Extract the (x, y) coordinate from the center of the cell holding the provided text.  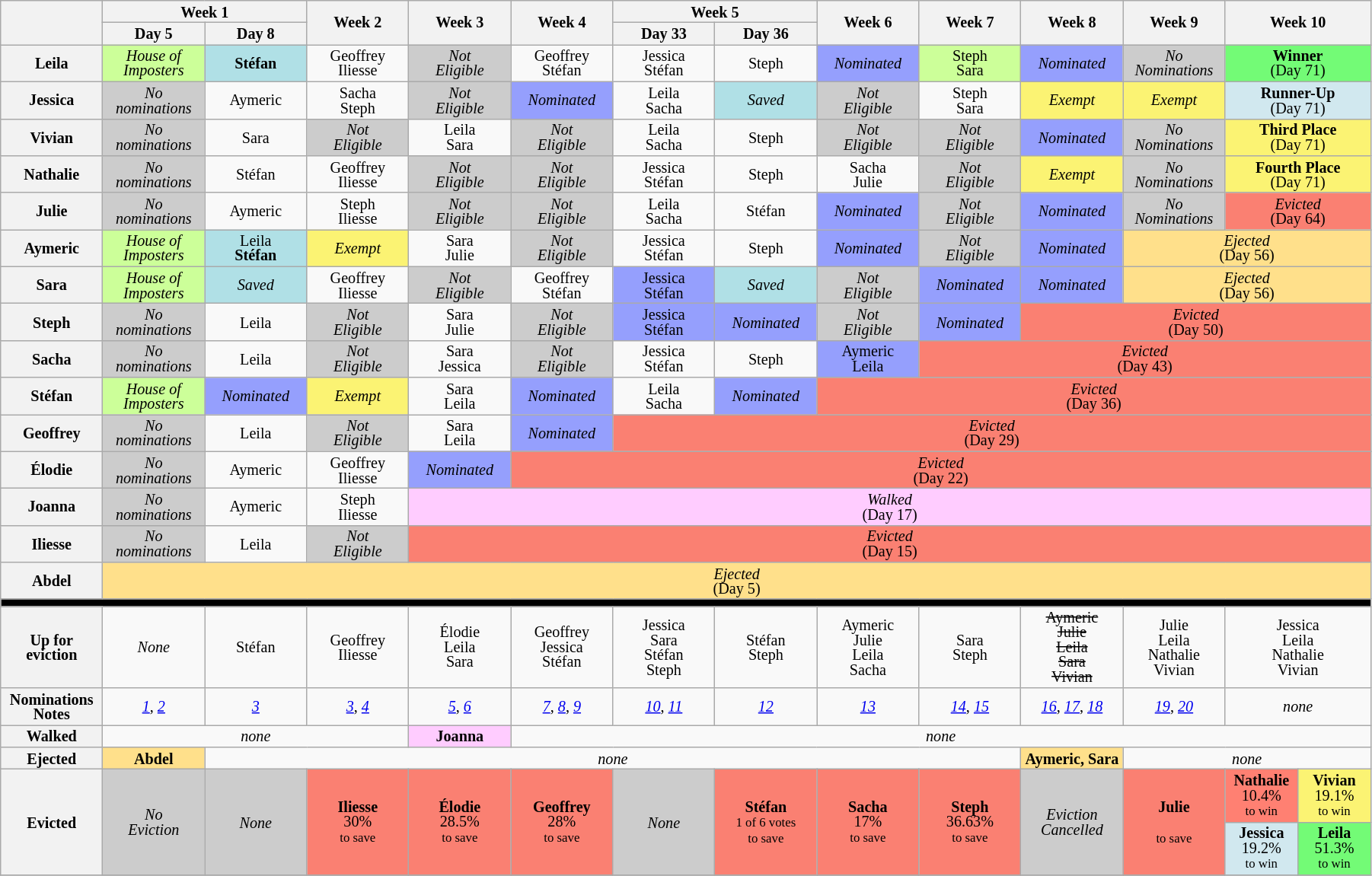
Week 4 (562, 23)
Leila51.3%to win (1335, 849)
EvictionCancelled (1072, 822)
Evicted(Day 15) (890, 545)
LeilaStéfan (256, 248)
Day 36 (766, 33)
5, 6 (460, 706)
12 (766, 706)
Day 8 (256, 33)
ÉlodieLeilaSara (460, 647)
Vivian19.1%to win (1335, 796)
10, 11 (664, 706)
Ejected(Day 5) (737, 581)
Julieto save (1174, 822)
Jessica (52, 100)
SachaJulie (868, 175)
Nathalie10.4%to win (1262, 796)
AymericLeila (868, 359)
Week 2 (358, 23)
Iliesse30%to save (358, 822)
3, 4 (358, 706)
LeilaSara (460, 137)
Evicted(Day 22) (941, 470)
7, 8, 9 (562, 706)
Week 3 (460, 23)
JulieLeilaNathalieVivian (1174, 647)
Week 9 (1174, 23)
Nathalie (52, 175)
3 (256, 706)
Evicted(Day 43) (1145, 359)
Stéfan1 of 6 votesto save (766, 822)
Week 10 (1298, 23)
Ejected (52, 758)
Walked(Day 17) (890, 507)
Evicted (52, 822)
19, 20 (1174, 706)
Fourth Place(Day 71) (1298, 175)
GeoffreyJessicaStéfan (562, 647)
Week 7 (970, 23)
Evicted(Day 50) (1196, 323)
Evicted(Day 29) (992, 434)
JessicaSaraStéfanSteph (664, 647)
NoEviction (154, 822)
AymericJulieLeilaSaraVivian (1072, 647)
Steph36.63%to save (970, 822)
Evicted(Day 64) (1298, 212)
StéfanSteph (766, 647)
14, 15 (970, 706)
Iliesse (52, 545)
SaraSteph (970, 647)
Week 5 (715, 12)
SaraJessica (460, 359)
Walked (52, 737)
Jessica19.2%to win (1262, 849)
NominationsNotes (52, 706)
Vivian (52, 137)
Élodie (52, 470)
Week 8 (1072, 23)
16, 17, 18 (1072, 706)
Day 5 (154, 33)
Runner-Up(Day 71) (1298, 100)
Julie (52, 212)
1, 2 (154, 706)
Winner(Day 71) (1298, 64)
Geoffrey28%to save (562, 822)
13 (868, 706)
Day 33 (664, 33)
Sacha17%to save (868, 822)
AymericJulieLeilaSacha (868, 647)
Week 1 (205, 12)
Geoffrey (52, 434)
Élodie28.5%to save (460, 822)
Sacha (52, 359)
Third Place(Day 71) (1298, 137)
JessicaLeilaNathalieVivian (1298, 647)
Up foreviction (52, 647)
Week 6 (868, 23)
Evicted(Day 36) (1094, 396)
Aymeric, Sara (1072, 758)
SachaSteph (358, 100)
